Provide the [x, y] coordinate of the cell's center where the given text is located.  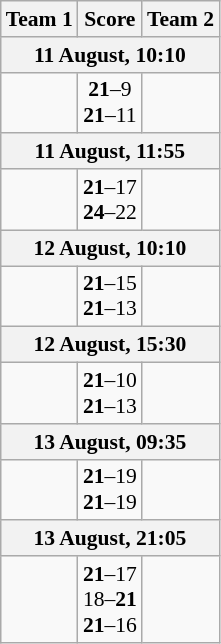
11 August, 11:55 [110, 152]
12 August, 15:30 [110, 345]
21–1021–13 [110, 394]
21–1718–2121–16 [110, 600]
13 August, 09:35 [110, 442]
Team 2 [180, 19]
12 August, 10:10 [110, 248]
21–1724–22 [110, 200]
11 August, 10:10 [110, 55]
Score [110, 19]
21–1921–19 [110, 490]
21–921–11 [110, 102]
21–1521–13 [110, 296]
Team 1 [40, 19]
13 August, 21:05 [110, 539]
